For the text-containing cell, return its midpoint in [x, y] coordinate format. 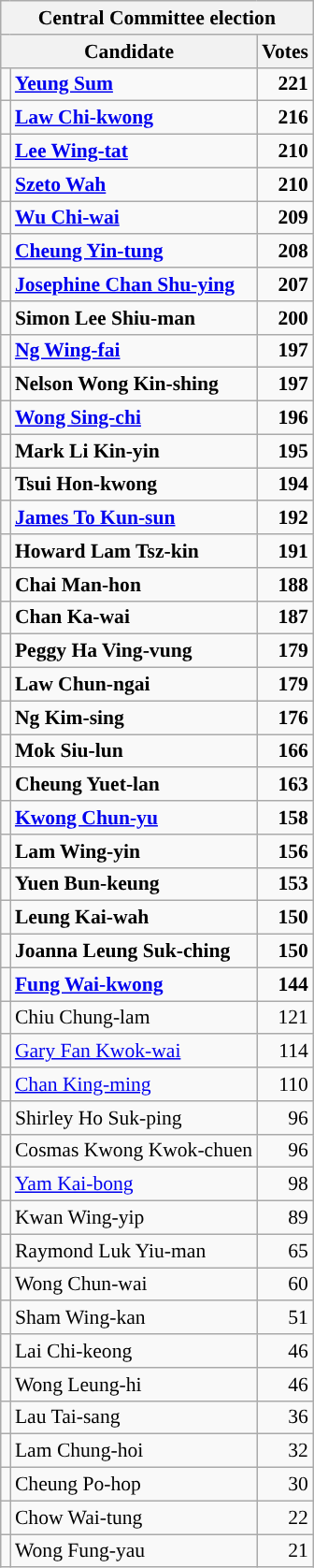
153 [285, 884]
110 [285, 1084]
Ng Wing-fai [134, 351]
Ng Kim-sing [134, 718]
89 [285, 1218]
188 [285, 585]
Law Chi-kwong [134, 118]
196 [285, 418]
Wong Sing-chi [134, 418]
Candidate [129, 51]
195 [285, 451]
Wong Chun-wai [134, 1285]
Sham Wing-kan [134, 1318]
Cheung Yuet-lan [134, 785]
Votes [285, 51]
Wong Fung-yau [134, 1551]
Cheung Po-hop [134, 1485]
163 [285, 785]
Lam Chung-hoi [134, 1451]
114 [285, 1052]
200 [285, 318]
Howard Lam Tsz-kin [134, 551]
Szeto Wah [134, 184]
Fung Wai-kwong [134, 984]
192 [285, 518]
Yam Kai-bong [134, 1184]
Raymond Luk Yiu-man [134, 1251]
156 [285, 851]
51 [285, 1318]
Mok Siu-lun [134, 751]
207 [285, 284]
Lau Tai-sang [134, 1417]
Cosmas Kwong Kwok-chuen [134, 1151]
Central Committee election [157, 18]
Gary Fan Kwok-wai [134, 1052]
121 [285, 1018]
36 [285, 1417]
209 [285, 218]
221 [285, 84]
216 [285, 118]
22 [285, 1517]
Yuen Bun-keung [134, 884]
Lam Wing-yin [134, 851]
21 [285, 1551]
Law Chun-ngai [134, 685]
191 [285, 551]
Simon Lee Shiu-man [134, 318]
Yeung Sum [134, 84]
Shirley Ho Suk-ping [134, 1118]
60 [285, 1285]
Cheung Yin-tung [134, 252]
Chow Wai-tung [134, 1517]
98 [285, 1184]
Nelson Wong Kin-shing [134, 385]
Kwong Chun-yu [134, 818]
30 [285, 1485]
Lee Wing-tat [134, 152]
Chan King-ming [134, 1084]
Tsui Hon-kwong [134, 485]
Peggy Ha Ving-vung [134, 651]
32 [285, 1451]
Lai Chi-keong [134, 1351]
James To Kun-sun [134, 518]
194 [285, 485]
Leung Kai-wah [134, 918]
Josephine Chan Shu-ying [134, 284]
166 [285, 751]
Wu Chi-wai [134, 218]
Joanna Leung Suk-ching [134, 951]
176 [285, 718]
Wong Leung-hi [134, 1385]
Kwan Wing-yip [134, 1218]
144 [285, 984]
Mark Li Kin-yin [134, 451]
208 [285, 252]
Chan Ka-wai [134, 617]
158 [285, 818]
Chiu Chung-lam [134, 1018]
187 [285, 617]
65 [285, 1251]
Chai Man-hon [134, 585]
